Return the [X, Y] coordinate for the center point of the cell that contains the specified text.  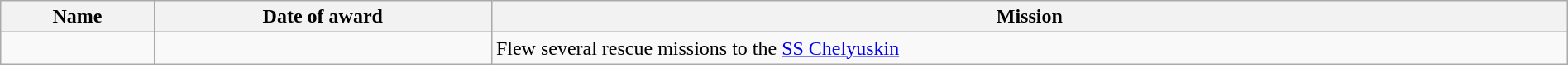
Name [78, 17]
Flew several rescue missions to the SS Chelyuskin [1029, 48]
Mission [1029, 17]
Date of award [323, 17]
